Return the (X, Y) coordinate for the center point of the cell that contains the specified text.  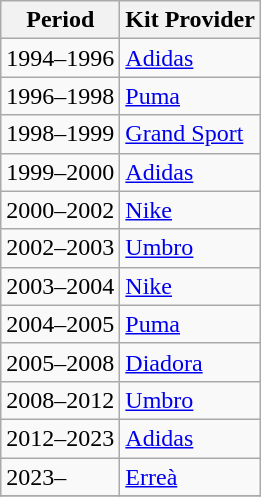
2012–2023 (60, 438)
2008–2012 (60, 400)
2000–2002 (60, 210)
2003–2004 (60, 286)
Kit Provider (190, 20)
1996–1998 (60, 96)
1999–2000 (60, 172)
Diadora (190, 362)
Grand Sport (190, 134)
Period (60, 20)
2023– (60, 477)
2005–2008 (60, 362)
1998–1999 (60, 134)
1994–1996 (60, 58)
2002–2003 (60, 248)
2004–2005 (60, 324)
Erreà (190, 477)
